Find where the given text appears and provide that cell's center as (x, y) coordinate. 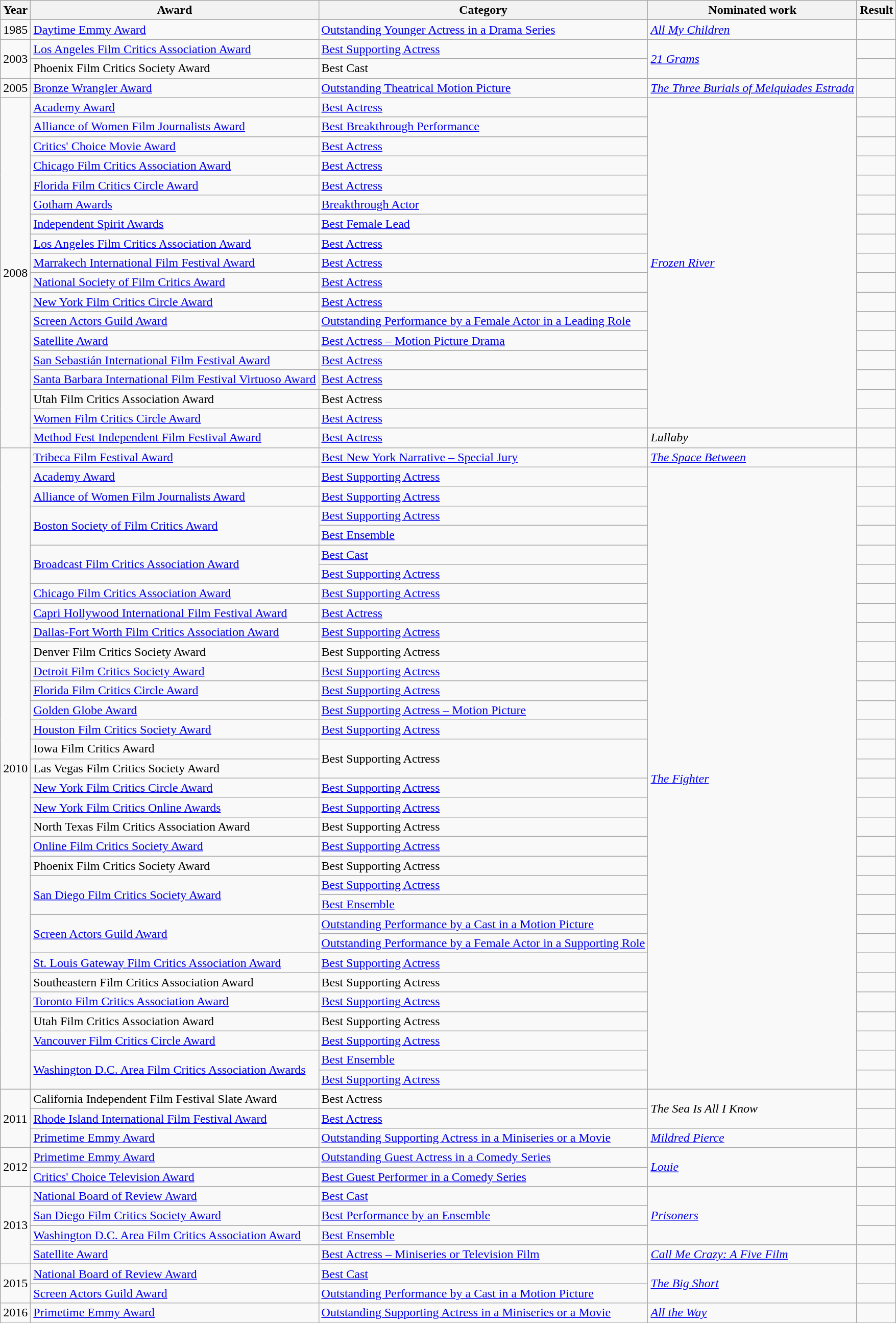
Critics' Choice Television Award (175, 1176)
Rhode Island International Film Festival Award (175, 1118)
Detroit Film Critics Society Award (175, 671)
Best New York Narrative – Special Jury (483, 457)
Category (483, 10)
Lullaby (753, 438)
Bronze Wrangler Award (175, 88)
Boston Society of Film Critics Award (175, 525)
The Three Burials of Melquiades Estrada (753, 88)
Las Vegas Film Critics Society Award (175, 768)
The Big Short (753, 1284)
Houston Film Critics Society Award (175, 729)
Critics' Choice Movie Award (175, 146)
New York Film Critics Online Awards (175, 807)
The Fighter (753, 778)
Toronto Film Critics Association Award (175, 1002)
Southeastern Film Critics Association Award (175, 982)
Result (876, 10)
Frozen River (753, 263)
2016 (15, 1313)
California Independent Film Festival Slate Award (175, 1099)
Best Supporting Actress – Motion Picture (483, 710)
2003 (15, 59)
Golden Globe Award (175, 710)
2008 (15, 273)
Outstanding Younger Actress in a Drama Series (483, 30)
Online Film Critics Society Award (175, 846)
Method Fest Independent Film Festival Award (175, 438)
Outstanding Guest Actress in a Comedy Series (483, 1157)
Award (175, 10)
Best Breakthrough Performance (483, 127)
Vancouver Film Critics Circle Award (175, 1041)
Prisoners (753, 1216)
Capri Hollywood International Film Festival Award (175, 613)
Washington D.C. Area Film Critics Association Award (175, 1235)
Iowa Film Critics Award (175, 749)
National Society of Film Critics Award (175, 282)
North Texas Film Critics Association Award (175, 826)
San Sebastián International Film Festival Award (175, 360)
St. Louis Gateway Film Critics Association Award (175, 963)
2011 (15, 1118)
21 Grams (753, 59)
1985 (15, 30)
Santa Barbara International Film Festival Virtuoso Award (175, 380)
Breakthrough Actor (483, 204)
2012 (15, 1167)
Year (15, 10)
2005 (15, 88)
Dallas-Fort Worth Film Critics Association Award (175, 632)
Nominated work (753, 10)
Louie (753, 1167)
Independent Spirit Awards (175, 224)
Best Actress – Miniseries or Television Film (483, 1255)
Gotham Awards (175, 204)
Mildred Pierce (753, 1138)
Outstanding Theatrical Motion Picture (483, 88)
Best Actress – Motion Picture Drama (483, 341)
2015 (15, 1284)
Outstanding Performance by a Female Actor in a Supporting Role (483, 943)
All My Children (753, 30)
Women Film Critics Circle Award (175, 418)
All the Way (753, 1313)
2013 (15, 1225)
Broadcast Film Critics Association Award (175, 564)
The Space Between (753, 457)
Daytime Emmy Award (175, 30)
Best Performance by an Ensemble (483, 1216)
Best Guest Performer in a Comedy Series (483, 1176)
Marrakech International Film Festival Award (175, 263)
Call Me Crazy: A Five Film (753, 1255)
Outstanding Performance by a Female Actor in a Leading Role (483, 321)
Denver Film Critics Society Award (175, 652)
Washington D.C. Area Film Critics Association Awards (175, 1070)
Best Female Lead (483, 224)
2010 (15, 768)
Tribeca Film Festival Award (175, 457)
The Sea Is All I Know (753, 1108)
